Return the (X, Y) coordinate for the center point of the cell that contains the specified text.  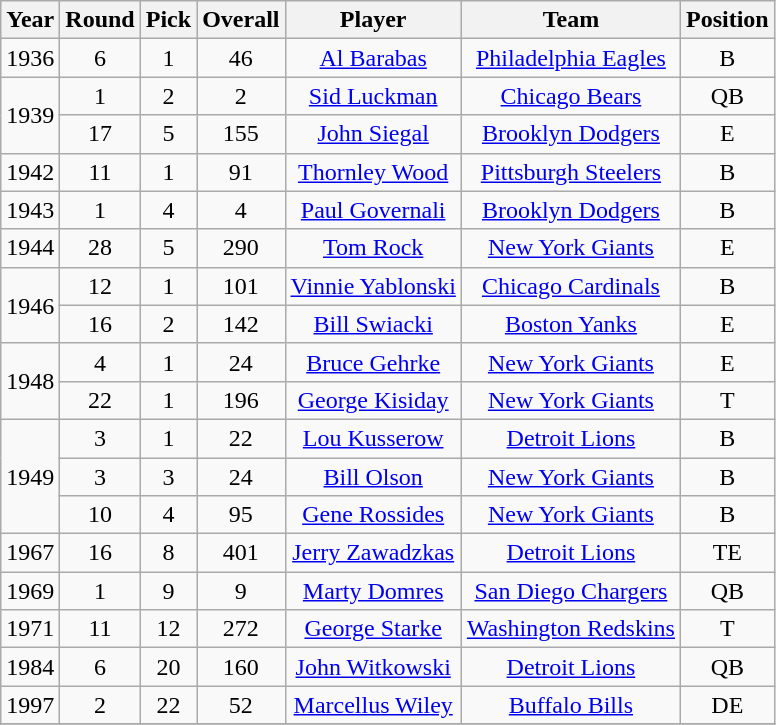
1948 (30, 381)
Player (373, 20)
Thornley Wood (373, 172)
Lou Kusserow (373, 438)
160 (241, 667)
1939 (30, 115)
Marty Domres (373, 591)
DE (727, 705)
Pittsburgh Steelers (570, 172)
1942 (30, 172)
20 (168, 667)
196 (241, 400)
Bill Swiacki (373, 324)
8 (168, 553)
1967 (30, 553)
Tom Rock (373, 248)
Bill Olson (373, 477)
John Witkowski (373, 667)
Round (100, 20)
Paul Governali (373, 210)
1949 (30, 476)
10 (100, 515)
Team (570, 20)
155 (241, 134)
Washington Redskins (570, 629)
1997 (30, 705)
Gene Rossides (373, 515)
Overall (241, 20)
142 (241, 324)
Pick (168, 20)
1969 (30, 591)
George Starke (373, 629)
George Kisiday (373, 400)
401 (241, 553)
1944 (30, 248)
Position (727, 20)
Al Barabas (373, 58)
1936 (30, 58)
95 (241, 515)
46 (241, 58)
Sid Luckman (373, 96)
101 (241, 286)
Philadelphia Eagles (570, 58)
Chicago Cardinals (570, 286)
1943 (30, 210)
272 (241, 629)
Year (30, 20)
Bruce Gehrke (373, 362)
Marcellus Wiley (373, 705)
1971 (30, 629)
TE (727, 553)
San Diego Chargers (570, 591)
91 (241, 172)
290 (241, 248)
Buffalo Bills (570, 705)
17 (100, 134)
John Siegal (373, 134)
52 (241, 705)
Boston Yanks (570, 324)
Vinnie Yablonski (373, 286)
Jerry Zawadzkas (373, 553)
28 (100, 248)
Chicago Bears (570, 96)
1946 (30, 305)
1984 (30, 667)
